Locate the cell with the specified text and output its (X, Y) center coordinate. 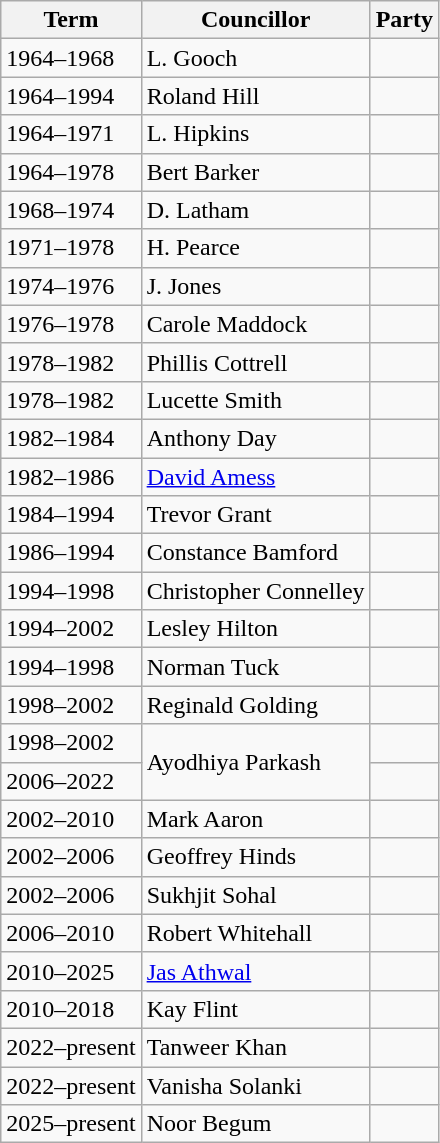
2002–2010 (71, 819)
1976–1978 (71, 324)
1964–1968 (71, 58)
H. Pearce (256, 248)
Vanisha Solanki (256, 1085)
1964–1994 (71, 96)
Term (71, 20)
Jas Athwal (256, 971)
Ayodhiya Parkash (256, 762)
Roland Hill (256, 96)
J. Jones (256, 286)
2006–2010 (71, 933)
Christopher Connelley (256, 591)
1974–1976 (71, 286)
Robert Whitehall (256, 933)
1994–2002 (71, 629)
1982–1984 (71, 438)
2010–2018 (71, 1009)
Party (404, 20)
Norman Tuck (256, 667)
Constance Bamford (256, 553)
L. Hipkins (256, 134)
1984–1994 (71, 515)
Noor Begum (256, 1124)
Reginald Golding (256, 705)
Trevor Grant (256, 515)
Tanweer Khan (256, 1047)
2010–2025 (71, 971)
Geoffrey Hinds (256, 857)
Phillis Cottrell (256, 362)
2006–2022 (71, 781)
Lesley Hilton (256, 629)
1982–1986 (71, 477)
Bert Barker (256, 172)
Mark Aaron (256, 819)
1968–1974 (71, 210)
Anthony Day (256, 438)
Councillor (256, 20)
David Amess (256, 477)
L. Gooch (256, 58)
Sukhjit Sohal (256, 895)
Carole Maddock (256, 324)
1971–1978 (71, 248)
1986–1994 (71, 553)
1964–1971 (71, 134)
Kay Flint (256, 1009)
D. Latham (256, 210)
1964–1978 (71, 172)
2025–present (71, 1124)
Lucette Smith (256, 400)
